Provide the (x, y) coordinate of the cell's center where the given text is located.  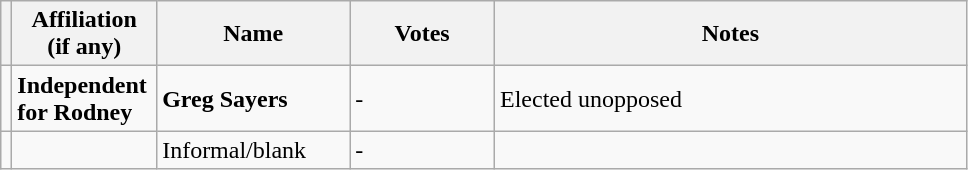
Votes (422, 34)
Independent for Rodney (84, 98)
Informal/blank (254, 150)
Notes (730, 34)
Greg Sayers (254, 98)
Affiliation (if any) (84, 34)
Name (254, 34)
Elected unopposed (730, 98)
